Pinpoint the cell where the given text exists, returning its (x, y) midpoint coordinate. 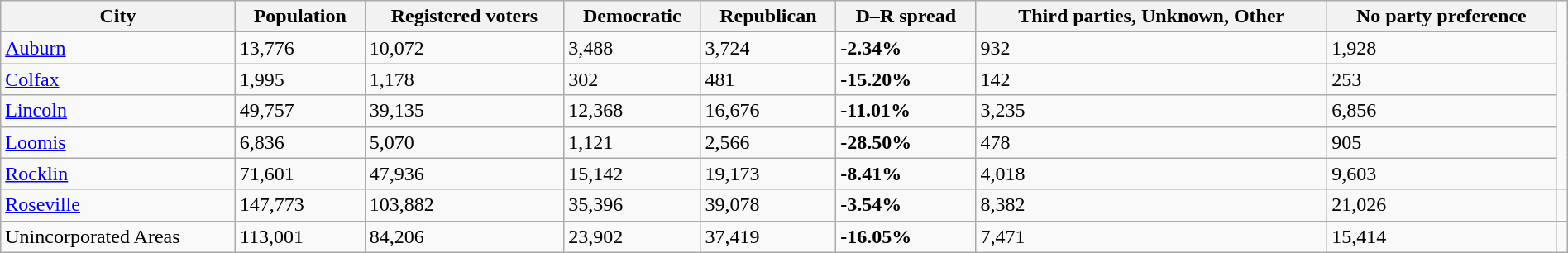
12,368 (632, 111)
5,070 (464, 142)
3,724 (768, 48)
Roseville (118, 205)
-16.05% (906, 236)
142 (1151, 79)
113,001 (299, 236)
6,856 (1441, 111)
Auburn (118, 48)
7,471 (1151, 236)
-2.34% (906, 48)
47,936 (464, 174)
481 (768, 79)
9,603 (1441, 174)
905 (1441, 142)
Population (299, 17)
1,928 (1441, 48)
35,396 (632, 205)
1,121 (632, 142)
39,078 (768, 205)
39,135 (464, 111)
-15.20% (906, 79)
932 (1151, 48)
D–R spread (906, 17)
-3.54% (906, 205)
8,382 (1151, 205)
15,414 (1441, 236)
-11.01% (906, 111)
49,757 (299, 111)
16,676 (768, 111)
Third parties, Unknown, Other (1151, 17)
19,173 (768, 174)
Republican (768, 17)
Democratic (632, 17)
Lincoln (118, 111)
Rocklin (118, 174)
21,026 (1441, 205)
Colfax (118, 79)
6,836 (299, 142)
Registered voters (464, 17)
103,882 (464, 205)
4,018 (1151, 174)
13,776 (299, 48)
3,235 (1151, 111)
84,206 (464, 236)
2,566 (768, 142)
37,419 (768, 236)
71,601 (299, 174)
23,902 (632, 236)
147,773 (299, 205)
1,178 (464, 79)
City (118, 17)
Unincorporated Areas (118, 236)
-8.41% (906, 174)
253 (1441, 79)
10,072 (464, 48)
302 (632, 79)
1,995 (299, 79)
478 (1151, 142)
-28.50% (906, 142)
No party preference (1441, 17)
3,488 (632, 48)
15,142 (632, 174)
Loomis (118, 142)
